Detect which cell encompasses the target text, then output its [X, Y] center coordinate. 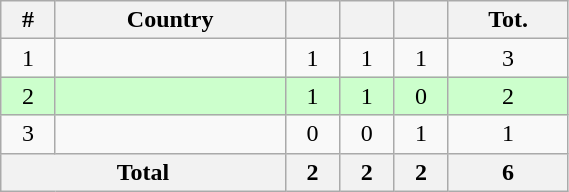
Total [143, 172]
Tot. [508, 20]
6 [508, 172]
Country [170, 20]
# [28, 20]
